Return [X, Y] of the center of cell containing provided text 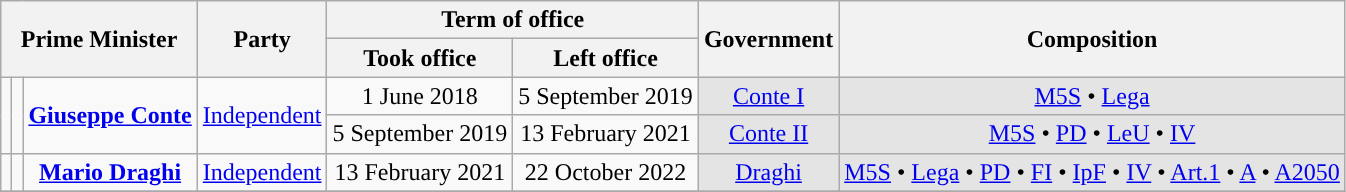
Mario Draghi [110, 172]
M5S • Lega [1092, 96]
M5S • PD • LeU • IV [1092, 134]
Giuseppe Conte [110, 115]
Government [768, 39]
Conte I [768, 96]
Conte II [768, 134]
Draghi [768, 172]
Left office [606, 58]
Term of office [512, 20]
1 June 2018 [420, 96]
22 October 2022 [606, 172]
Party [262, 39]
Took office [420, 58]
Composition [1092, 39]
M5S • Lega • PD • FI • IpF • IV • Art.1 • A • A2050 [1092, 172]
Prime Minister [100, 39]
